Locate the cell with the specified text and output its (x, y) center coordinate. 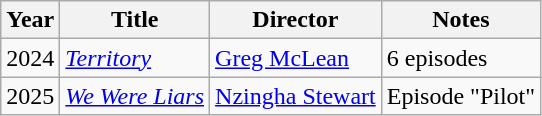
Greg McLean (296, 58)
Year (30, 20)
6 episodes (460, 58)
Nzingha Stewart (296, 96)
2025 (30, 96)
Notes (460, 20)
Territory (135, 58)
Episode "Pilot" (460, 96)
Title (135, 20)
Director (296, 20)
2024 (30, 58)
We Were Liars (135, 96)
